For the text-containing cell, return its midpoint in [x, y] coordinate format. 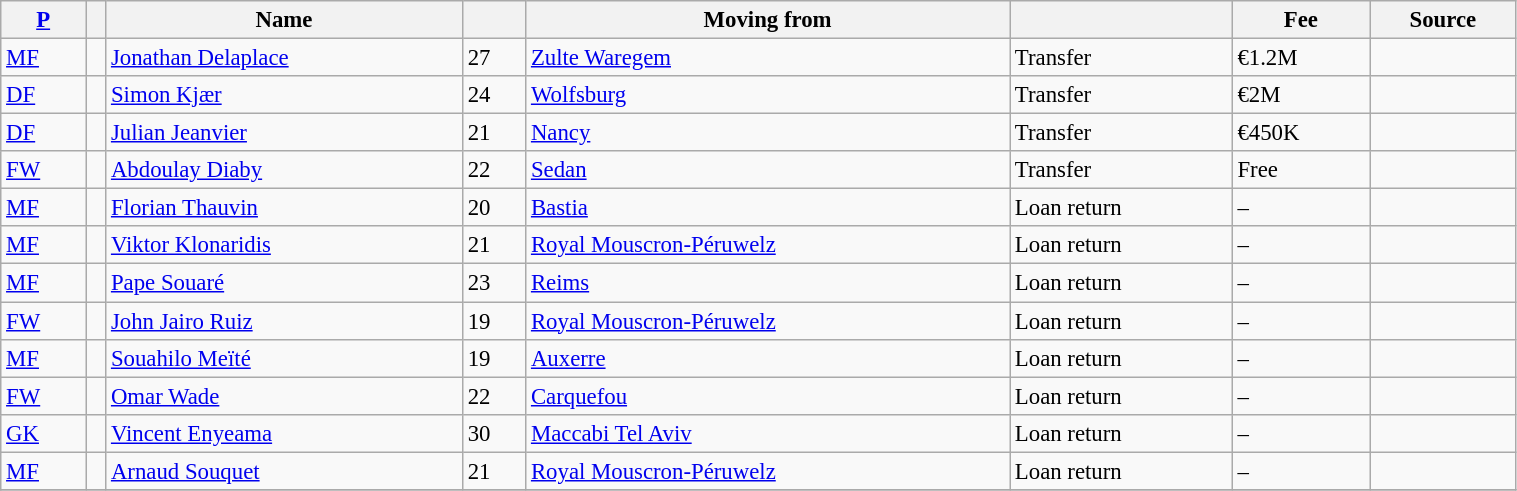
Florian Thauvin [284, 208]
23 [494, 283]
Zulte Waregem [768, 58]
€450K [1301, 133]
Name [284, 20]
Vincent Enyeama [284, 433]
P [44, 20]
Julian Jeanvier [284, 133]
John Jairo Ruiz [284, 321]
Auxerre [768, 358]
Viktor Klonaridis [284, 245]
Nancy [768, 133]
Reims [768, 283]
€1.2M [1301, 58]
Sedan [768, 170]
Moving from [768, 20]
Fee [1301, 20]
Arnaud Souquet [284, 471]
Carquefou [768, 396]
€2M [1301, 95]
Omar Wade [284, 396]
Bastia [768, 208]
Pape Souaré [284, 283]
Source [1443, 20]
Maccabi Tel Aviv [768, 433]
Wolfsburg [768, 95]
Souahilo Meïté [284, 358]
24 [494, 95]
GK [44, 433]
Simon Kjær [284, 95]
20 [494, 208]
Jonathan Delaplace [284, 58]
Abdoulay Diaby [284, 170]
27 [494, 58]
30 [494, 433]
Free [1301, 170]
